Output the [X, Y] coordinate of the center of the cell containing the given text.  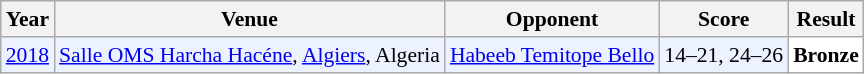
Bronze [826, 55]
14–21, 24–26 [724, 55]
Opponent [552, 19]
Salle OMS Harcha Hacéne, Algiers, Algeria [250, 55]
Result [826, 19]
Score [724, 19]
Venue [250, 19]
Year [28, 19]
Habeeb Temitope Bello [552, 55]
2018 [28, 55]
